Search for the cell housing the specified text and yield its (X, Y) center coordinate. 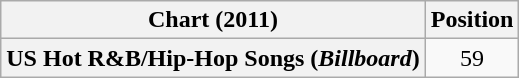
Chart (2011) (213, 20)
59 (472, 58)
Position (472, 20)
US Hot R&B/Hip-Hop Songs (Billboard) (213, 58)
